Locate the cell with the specified text and output its [X, Y] center coordinate. 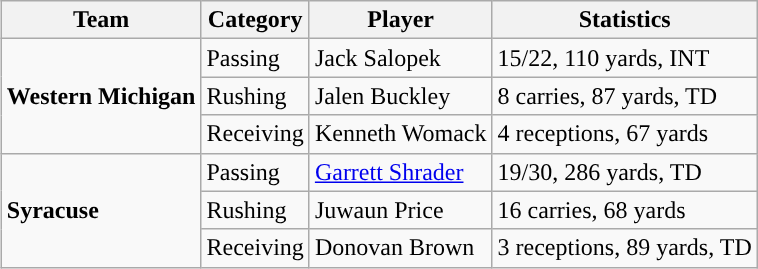
4 receptions, 67 yards [624, 134]
16 carries, 68 yards [624, 210]
Jack Salopek [400, 58]
Category [255, 20]
Jalen Buckley [400, 96]
Syracuse [101, 210]
Team [101, 20]
Garrett Shrader [400, 172]
19/30, 286 yards, TD [624, 172]
8 carries, 87 yards, TD [624, 96]
Statistics [624, 20]
15/22, 110 yards, INT [624, 58]
Juwaun Price [400, 210]
Kenneth Womack [400, 134]
Donovan Brown [400, 248]
Western Michigan [101, 96]
Player [400, 20]
3 receptions, 89 yards, TD [624, 248]
